Return [x, y] of the center of cell containing provided text 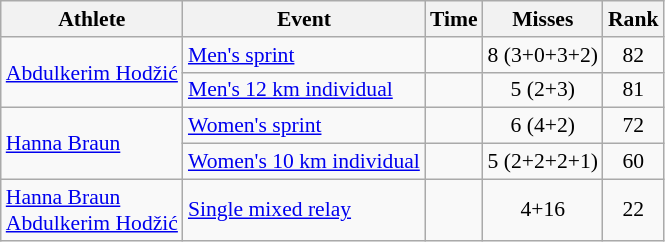
Women's 10 km individual [304, 162]
Rank [634, 19]
Hanna BraunAbdulkerim Hodžić [92, 210]
Abdulkerim Hodžić [92, 72]
4+16 [543, 210]
72 [634, 126]
8 (3+0+3+2) [543, 55]
Event [304, 19]
Time [454, 19]
Men's sprint [304, 55]
6 (4+2) [543, 126]
Hanna Braun [92, 144]
5 (2+2+2+1) [543, 162]
22 [634, 210]
Athlete [92, 19]
81 [634, 90]
Misses [543, 19]
5 (2+3) [543, 90]
60 [634, 162]
82 [634, 55]
Men's 12 km individual [304, 90]
Single mixed relay [304, 210]
Women's sprint [304, 126]
